Scan for the cell matching the given text and deliver its [X, Y] coordinate at center. 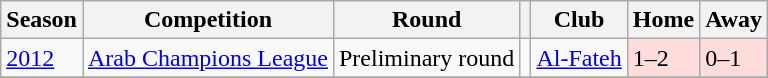
1–2 [663, 58]
Arab Champions League [208, 58]
Round [426, 20]
Club [579, 20]
Competition [208, 20]
Al-Fateh [579, 58]
2012 [42, 58]
Preliminary round [426, 58]
Home [663, 20]
Season [42, 20]
0–1 [734, 58]
Away [734, 20]
